Scan for the cell matching the given text and deliver its [X, Y] coordinate at center. 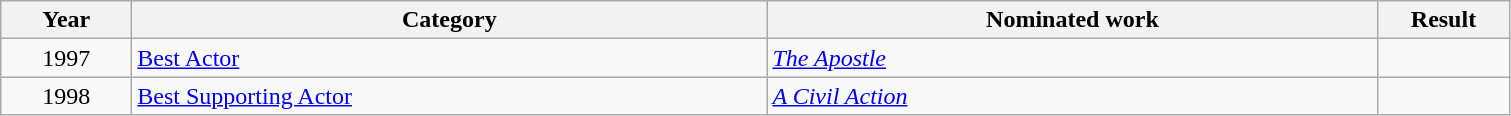
Result [1444, 20]
A Civil Action [1072, 96]
Best Supporting Actor [450, 96]
The Apostle [1072, 58]
Best Actor [450, 58]
Nominated work [1072, 20]
1998 [66, 96]
1997 [66, 58]
Year [66, 20]
Category [450, 20]
